Search for the cell housing the specified text and yield its (x, y) center coordinate. 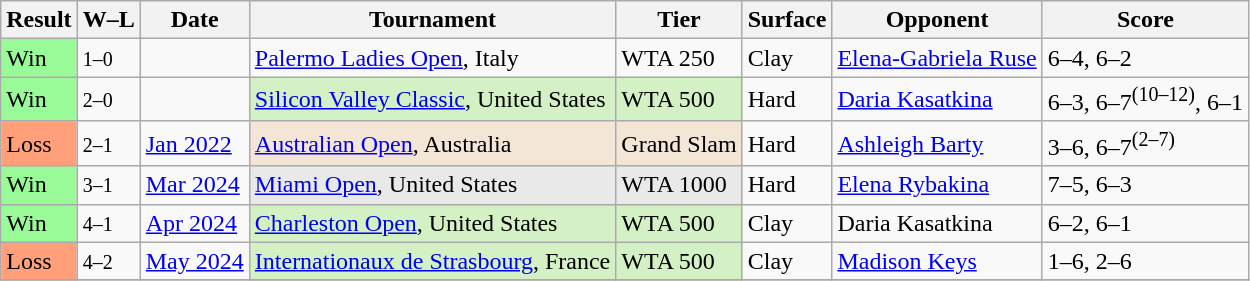
Miami Open, United States (432, 185)
WTA 250 (679, 58)
4–2 (108, 261)
Date (194, 20)
Result (39, 20)
2–1 (108, 144)
Elena Rybakina (937, 185)
Tier (679, 20)
6–3, 6–7(10–12), 6–1 (1145, 100)
Palermo Ladies Open, Italy (432, 58)
Jan 2022 (194, 144)
3–1 (108, 185)
Charleston Open, United States (432, 223)
W–L (108, 20)
6–2, 6–1 (1145, 223)
4–1 (108, 223)
Mar 2024 (194, 185)
May 2024 (194, 261)
Grand Slam (679, 144)
Apr 2024 (194, 223)
6–4, 6–2 (1145, 58)
7–5, 6–3 (1145, 185)
Score (1145, 20)
1–0 (108, 58)
Silicon Valley Classic, United States (432, 100)
2–0 (108, 100)
Madison Keys (937, 261)
WTA 1000 (679, 185)
Surface (787, 20)
Internationaux de Strasbourg, France (432, 261)
1–6, 2–6 (1145, 261)
Tournament (432, 20)
Ashleigh Barty (937, 144)
3–6, 6–7(2–7) (1145, 144)
Australian Open, Australia (432, 144)
Opponent (937, 20)
Elena-Gabriela Ruse (937, 58)
